Detect which cell encompasses the target text, then output its [X, Y] center coordinate. 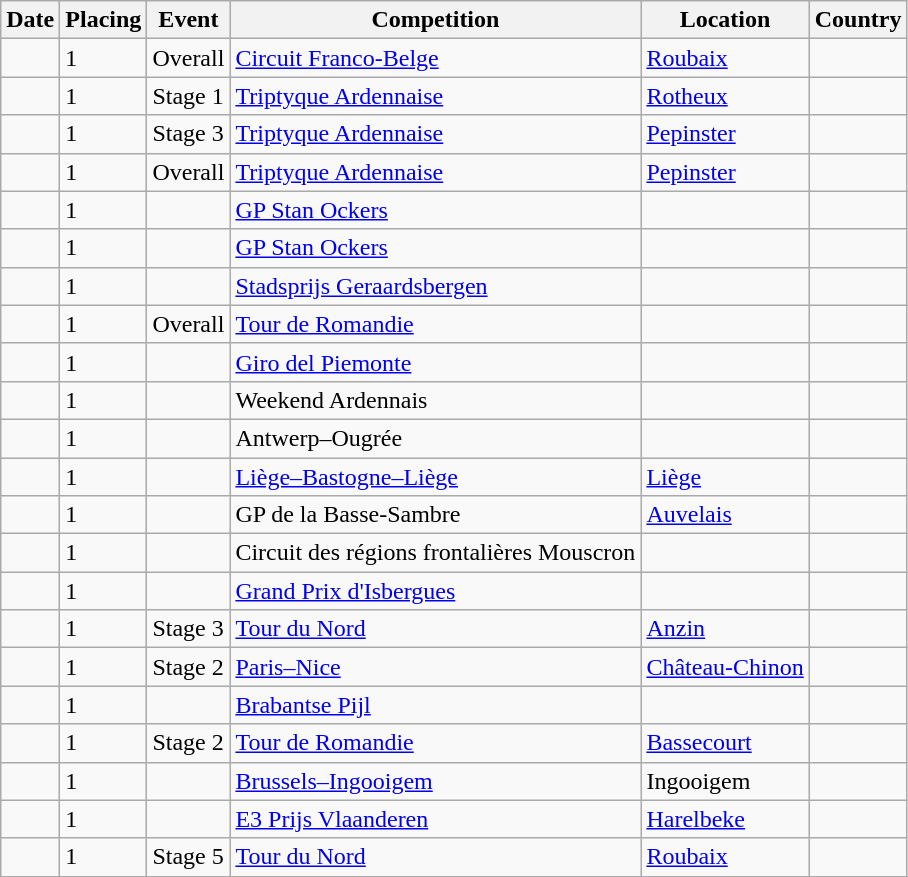
Stage 1 [188, 96]
Competition [436, 20]
Stage 5 [188, 857]
Circuit Franco-Belge [436, 58]
Liège–Bastogne–Liège [436, 477]
Weekend Ardennais [436, 400]
Liège [725, 477]
GP de la Basse-Sambre [436, 515]
Circuit des régions frontalières Mouscron [436, 553]
Placing [104, 20]
Country [858, 20]
Paris–Nice [436, 667]
Brussels–Ingooigem [436, 781]
Auvelais [725, 515]
Ingooigem [725, 781]
Giro del Piemonte [436, 362]
Anzin [725, 629]
Château-Chinon [725, 667]
Event [188, 20]
E3 Prijs Vlaanderen [436, 819]
Brabantse Pijl [436, 705]
Rotheux [725, 96]
Grand Prix d'Isbergues [436, 591]
Location [725, 20]
Date [30, 20]
Harelbeke [725, 819]
Stadsprijs Geraardsbergen [436, 286]
Antwerp–Ougrée [436, 438]
Bassecourt [725, 743]
